Return the [x, y] coordinate for the center point of the cell that contains the specified text.  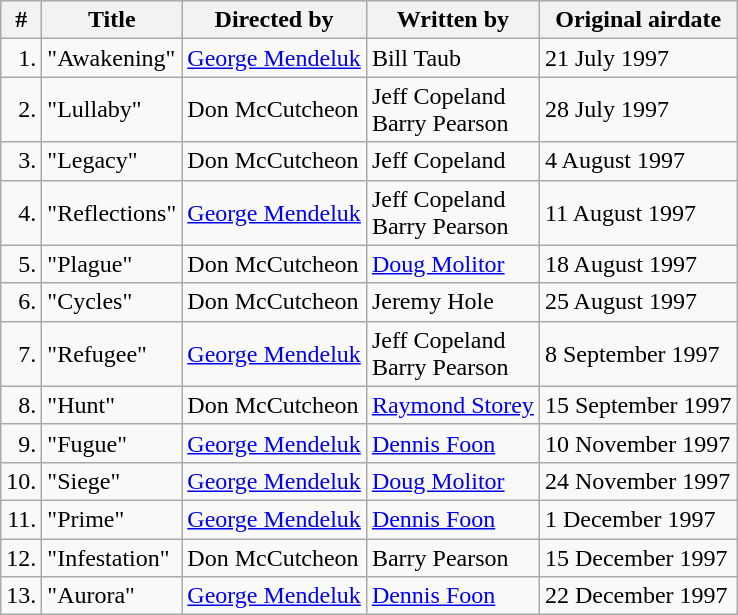
"Refugee" [112, 354]
1. [22, 58]
28 July 1997 [638, 110]
11 August 1997 [638, 212]
3. [22, 161]
1 December 1997 [638, 519]
4 August 1997 [638, 161]
2. [22, 110]
11. [22, 519]
18 August 1997 [638, 264]
8 September 1997 [638, 354]
Bill Taub [452, 58]
"Awakening" [112, 58]
Title [112, 20]
# [22, 20]
Written by [452, 20]
9. [22, 443]
12. [22, 557]
"Legacy" [112, 161]
"Cycles" [112, 302]
"Plague" [112, 264]
8. [22, 405]
Directed by [274, 20]
10. [22, 481]
"Fugue" [112, 443]
7. [22, 354]
5. [22, 264]
Raymond Storey [452, 405]
"Aurora" [112, 596]
10 November 1997 [638, 443]
"Siege" [112, 481]
"Infestation" [112, 557]
Jeremy Hole [452, 302]
"Prime" [112, 519]
"Lullaby" [112, 110]
Jeff Copeland [452, 161]
24 November 1997 [638, 481]
6. [22, 302]
"Hunt" [112, 405]
21 July 1997 [638, 58]
15 September 1997 [638, 405]
25 August 1997 [638, 302]
15 December 1997 [638, 557]
Barry Pearson [452, 557]
22 December 1997 [638, 596]
"Reflections" [112, 212]
Original airdate [638, 20]
13. [22, 596]
4. [22, 212]
